Provide the (X, Y) coordinate of the cell's center where the given text is located.  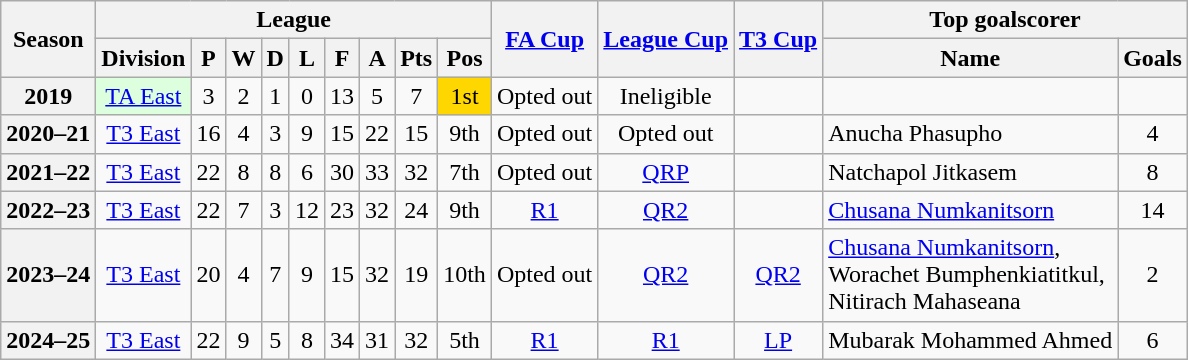
13 (342, 96)
33 (378, 172)
2021–22 (48, 172)
T3 Cup (778, 39)
TA East (144, 96)
12 (306, 210)
Division (144, 58)
Anucha Phasupho (970, 134)
7th (465, 172)
Chusana Numkanitsorn, Worachet Bumphenkiatitkul, Nitirach Mahaseana (970, 275)
2020–21 (48, 134)
1st (465, 96)
P (208, 58)
2024–25 (48, 340)
L (306, 58)
A (378, 58)
W (244, 58)
Top goalscorer (1006, 20)
Mubarak Mohammed Ahmed (970, 340)
0 (306, 96)
23 (342, 210)
F (342, 58)
Pos (465, 58)
LP (778, 340)
Name (970, 58)
League (294, 20)
20 (208, 275)
FA Cup (544, 39)
2022–23 (48, 210)
2023–24 (48, 275)
Pts (416, 58)
Chusana Numkanitsorn (970, 210)
Goals (1153, 58)
10th (465, 275)
24 (416, 210)
Natchapol Jitkasem (970, 172)
14 (1153, 210)
Season (48, 39)
QRP (666, 172)
2019 (48, 96)
5th (465, 340)
19 (416, 275)
D (275, 58)
34 (342, 340)
1 (275, 96)
Ineligible (666, 96)
16 (208, 134)
League Cup (666, 39)
30 (342, 172)
31 (378, 340)
